For the text-containing cell, return its midpoint in (X, Y) coordinate format. 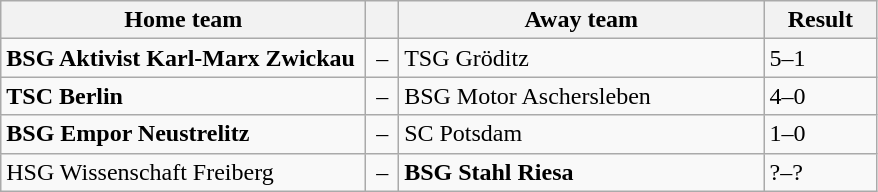
Home team (184, 20)
Result (820, 20)
Away team (582, 20)
BSG Empor Neustrelitz (184, 134)
4–0 (820, 96)
HSG Wissenschaft Freiberg (184, 172)
BSG Stahl Riesa (582, 172)
1–0 (820, 134)
SC Potsdam (582, 134)
TSG Gröditz (582, 58)
TSC Berlin (184, 96)
?–? (820, 172)
BSG Aktivist Karl-Marx Zwickau (184, 58)
BSG Motor Aschersleben (582, 96)
5–1 (820, 58)
